From the cell containing the given text, extract its center point as (x, y) coordinate. 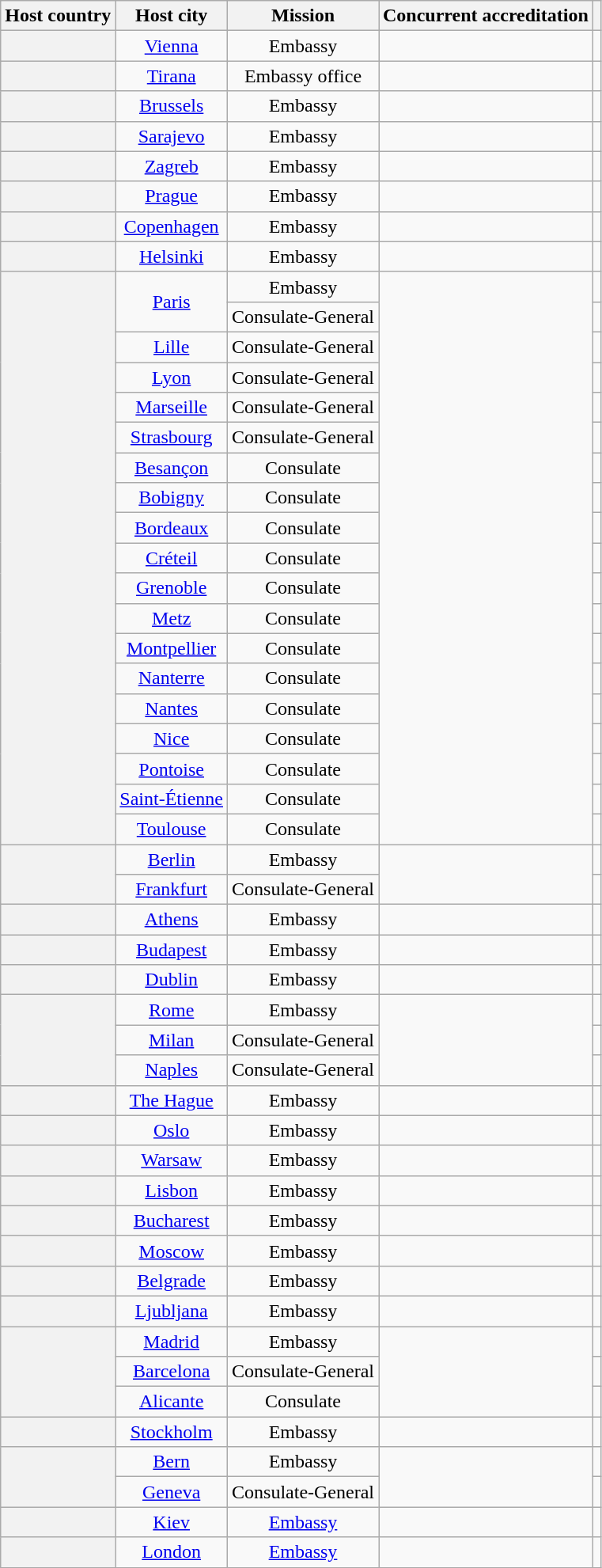
Paris (172, 302)
Prague (172, 196)
Dublin (172, 980)
Bucharest (172, 1221)
Mission (304, 16)
Metz (172, 618)
Nice (172, 738)
Berlin (172, 859)
Milan (172, 1040)
Zagreb (172, 166)
Barcelona (172, 1372)
Nanterre (172, 678)
Host city (172, 16)
Concurrent accreditation (486, 16)
Host country (59, 16)
Oslo (172, 1130)
Vienna (172, 46)
Moscow (172, 1251)
Stockholm (172, 1432)
Athens (172, 920)
Pontoise (172, 769)
Grenoble (172, 588)
Brussels (172, 106)
Warsaw (172, 1160)
Créteil (172, 558)
Kiev (172, 1522)
Rome (172, 1010)
Frankfurt (172, 890)
Marseille (172, 408)
Lyon (172, 378)
Lille (172, 347)
Saint-Étienne (172, 799)
Nantes (172, 708)
Bern (172, 1462)
Sarajevo (172, 136)
Tirana (172, 76)
Helsinki (172, 256)
Toulouse (172, 829)
Bordeaux (172, 528)
Montpellier (172, 648)
Naples (172, 1070)
Bobigny (172, 498)
The Hague (172, 1100)
Copenhagen (172, 226)
Besançon (172, 468)
Embassy office (304, 76)
Ljubljana (172, 1311)
Geneva (172, 1492)
London (172, 1552)
Lisbon (172, 1190)
Budapest (172, 950)
Madrid (172, 1342)
Strasbourg (172, 438)
Alicante (172, 1402)
Belgrade (172, 1281)
